Pinpoint the cell where the given text exists, returning its [X, Y] midpoint coordinate. 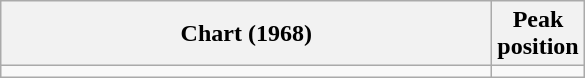
Peakposition [538, 34]
Chart (1968) [246, 34]
